Return [X, Y] of the center of cell containing provided text 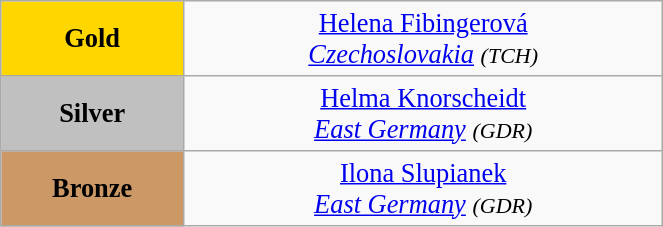
Bronze [92, 188]
Helena FibingerováCzechoslovakia (TCH) [424, 38]
Helma KnorscheidtEast Germany (GDR) [424, 112]
Ilona SlupianekEast Germany (GDR) [424, 188]
Silver [92, 112]
Gold [92, 38]
